Capture the cell that displays the provided text and extract its (x, y) central coordinate. 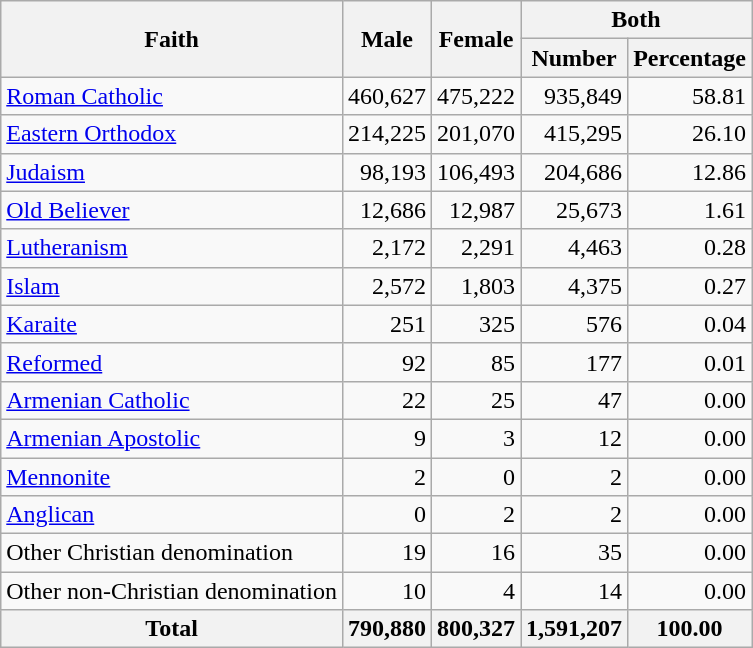
Karaite (172, 324)
415,295 (574, 134)
58.81 (690, 96)
Judaism (172, 172)
1,591,207 (574, 629)
Total (172, 629)
Armenian Apostolic (172, 438)
Roman Catholic (172, 96)
325 (476, 324)
2,572 (386, 286)
Male (386, 39)
10 (386, 591)
92 (386, 362)
Anglican (172, 515)
935,849 (574, 96)
25,673 (574, 210)
12,686 (386, 210)
475,222 (476, 96)
201,070 (476, 134)
98,193 (386, 172)
106,493 (476, 172)
1,803 (476, 286)
14 (574, 591)
12 (574, 438)
790,880 (386, 629)
12.86 (690, 172)
4,375 (574, 286)
177 (574, 362)
85 (476, 362)
25 (476, 400)
3 (476, 438)
12,987 (476, 210)
Other Christian denomination (172, 553)
460,627 (386, 96)
Armenian Catholic (172, 400)
1.61 (690, 210)
9 (386, 438)
Eastern Orthodox (172, 134)
2,291 (476, 248)
26.10 (690, 134)
2,172 (386, 248)
19 (386, 553)
251 (386, 324)
16 (476, 553)
0.04 (690, 324)
214,225 (386, 134)
204,686 (574, 172)
Number (574, 58)
Percentage (690, 58)
Both (636, 20)
Islam (172, 286)
47 (574, 400)
35 (574, 553)
Female (476, 39)
4,463 (574, 248)
4 (476, 591)
Other non-Christian denomination (172, 591)
0.28 (690, 248)
576 (574, 324)
0.27 (690, 286)
22 (386, 400)
Faith (172, 39)
Mennonite (172, 477)
Old Believer (172, 210)
Lutheranism (172, 248)
800,327 (476, 629)
Reformed (172, 362)
100.00 (690, 629)
0.01 (690, 362)
